For the text-containing cell, return its midpoint in (X, Y) coordinate format. 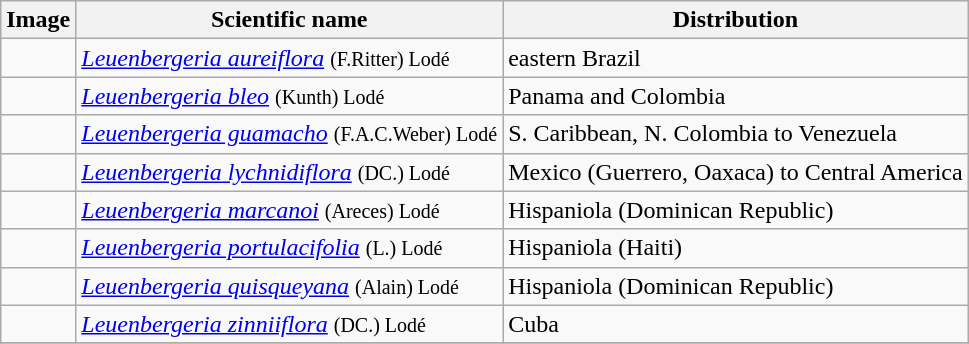
Image (38, 20)
Leuenbergeria marcanoi (Areces) Lodé (290, 210)
S. Caribbean, N. Colombia to Venezuela (736, 134)
Leuenbergeria lychnidiflora (DC.) Lodé (290, 172)
Leuenbergeria guamacho (F.A.C.Weber) Lodé (290, 134)
Leuenbergeria bleo (Kunth) Lodé (290, 96)
Panama and Colombia (736, 96)
Leuenbergeria quisqueyana (Alain) Lodé (290, 286)
Hispaniola (Haiti) (736, 248)
Cuba (736, 324)
Mexico (Guerrero, Oaxaca) to Central America (736, 172)
Leuenbergeria zinniiflora (DC.) Lodé (290, 324)
eastern Brazil (736, 58)
Distribution (736, 20)
Leuenbergeria aureiflora (F.Ritter) Lodé (290, 58)
Scientific name (290, 20)
Leuenbergeria portulacifolia (L.) Lodé (290, 248)
